Search for the cell housing the specified text and yield its [X, Y] center coordinate. 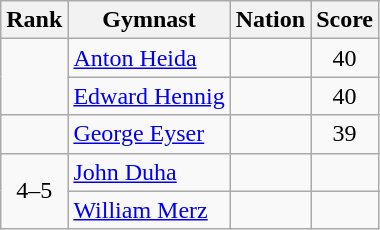
39 [345, 134]
George Eyser [149, 134]
Score [345, 20]
Anton Heida [149, 58]
Nation [270, 20]
Edward Hennig [149, 96]
4–5 [34, 191]
Gymnast [149, 20]
Rank [34, 20]
John Duha [149, 172]
William Merz [149, 210]
